Extract the [X, Y] coordinate from the center of the cell holding the provided text.  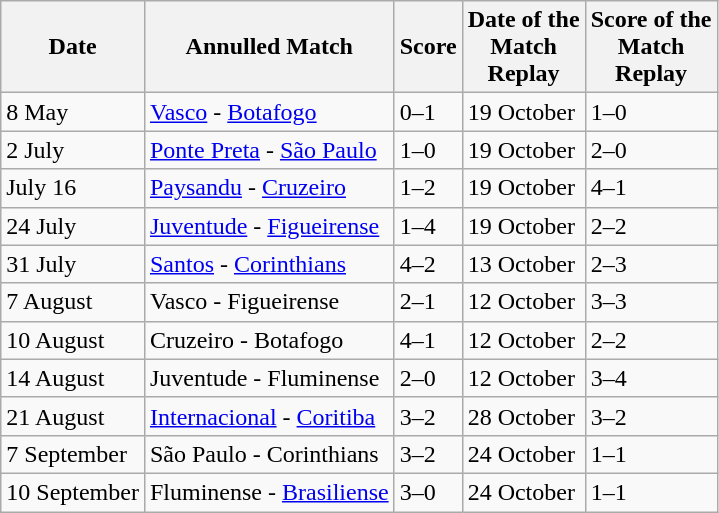
Santos - Corinthians [269, 264]
1–4 [428, 226]
8 May [73, 112]
2–3 [651, 264]
Score [428, 47]
3–4 [651, 378]
2 July [73, 150]
Annulled Match [269, 47]
Paysandu - Cruzeiro [269, 188]
São Paulo - Corinthians [269, 454]
3–0 [428, 492]
2–1 [428, 302]
Cruzeiro - Botafogo [269, 340]
14 August [73, 378]
13 October [524, 264]
3–3 [651, 302]
7 August [73, 302]
Juventude - Figueirense [269, 226]
Date of the Match Replay [524, 47]
Juventude - Fluminense [269, 378]
21 August [73, 416]
Vasco - Botafogo [269, 112]
Date [73, 47]
0–1 [428, 112]
4–2 [428, 264]
28 October [524, 416]
7 September [73, 454]
Ponte Preta - São Paulo [269, 150]
10 September [73, 492]
July 16 [73, 188]
24 July [73, 226]
1–2 [428, 188]
Vasco - Figueirense [269, 302]
Score of the Match Replay [651, 47]
Internacional - Coritiba [269, 416]
10 August [73, 340]
31 July [73, 264]
Fluminense - Brasiliense [269, 492]
